Locate the cell with the specified text and output its (X, Y) center coordinate. 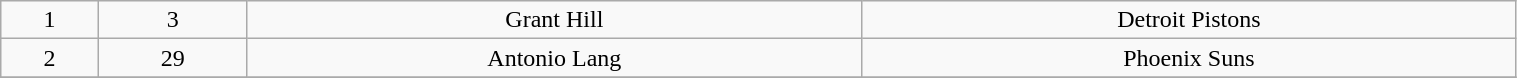
Detroit Pistons (1189, 20)
Grant Hill (554, 20)
2 (50, 58)
3 (172, 20)
Phoenix Suns (1189, 58)
1 (50, 20)
29 (172, 58)
Antonio Lang (554, 58)
